Output the (x, y) coordinate of the center of the cell containing the given text.  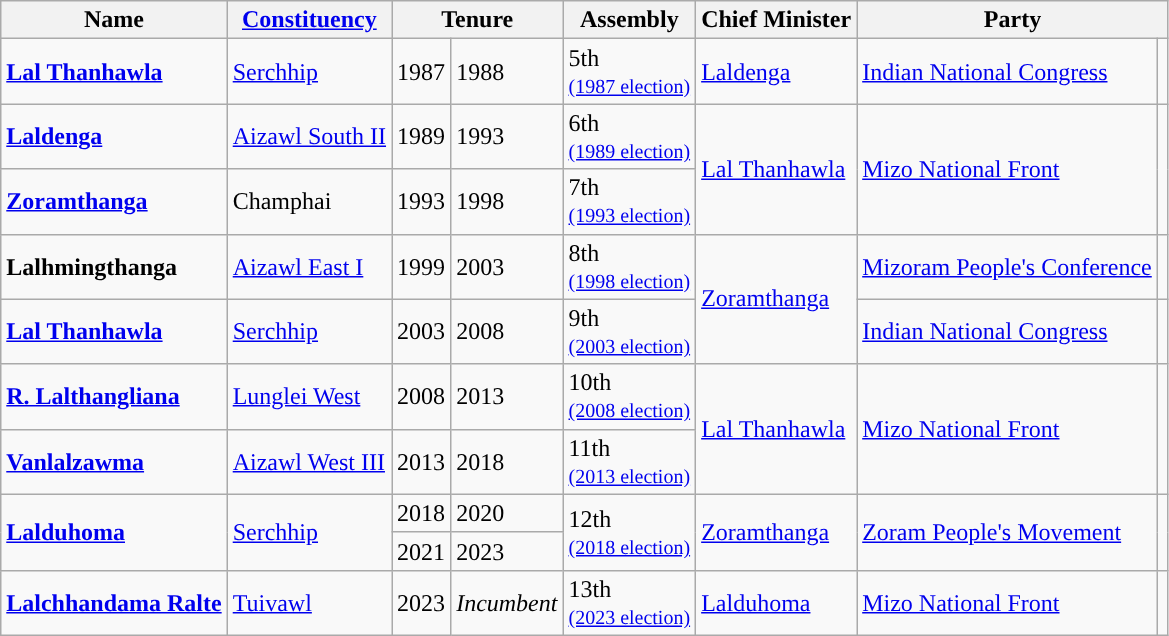
Aizawl South II (309, 136)
2020 (507, 513)
13th(2023 election) (630, 602)
Constituency (309, 20)
Assembly (630, 20)
Aizawl West III (309, 462)
Zoram People's Movement (1008, 532)
Aizawl East I (309, 266)
Lunglei West (309, 396)
Lalhmingthanga (114, 266)
Lalchhandama Ralte (114, 602)
1987 (422, 72)
Tenure (478, 20)
5th(1987 election) (630, 72)
Incumbent (507, 602)
Tuivawl (309, 602)
Party (1013, 20)
11th(2013 election) (630, 462)
Vanlalzawma (114, 462)
Name (114, 20)
9th(2003 election) (630, 332)
R. Lalthangliana (114, 396)
6th(1989 election) (630, 136)
1999 (422, 266)
1989 (422, 136)
8th(1998 election) (630, 266)
Mizoram People's Conference (1008, 266)
7th(1993 election) (630, 202)
10th(2008 election) (630, 396)
2021 (422, 551)
12th(2018 election) (630, 532)
1988 (507, 72)
1998 (507, 202)
Champhai (309, 202)
Chief Minister (776, 20)
